Search for the cell housing the specified text and yield its [x, y] center coordinate. 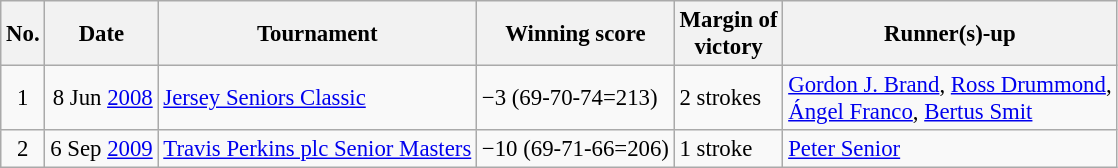
Winning score [576, 34]
Tournament [318, 34]
Travis Perkins plc Senior Masters [318, 149]
Date [102, 34]
6 Sep 2009 [102, 149]
Gordon J. Brand, Ross Drummond, Ángel Franco, Bertus Smit [950, 98]
1 [23, 98]
Jersey Seniors Classic [318, 98]
Peter Senior [950, 149]
−10 (69-71-66=206) [576, 149]
Runner(s)-up [950, 34]
8 Jun 2008 [102, 98]
Margin ofvictory [728, 34]
2 strokes [728, 98]
2 [23, 149]
No. [23, 34]
−3 (69-70-74=213) [576, 98]
1 stroke [728, 149]
